Find where the given text appears and provide that cell's center as [x, y] coordinate. 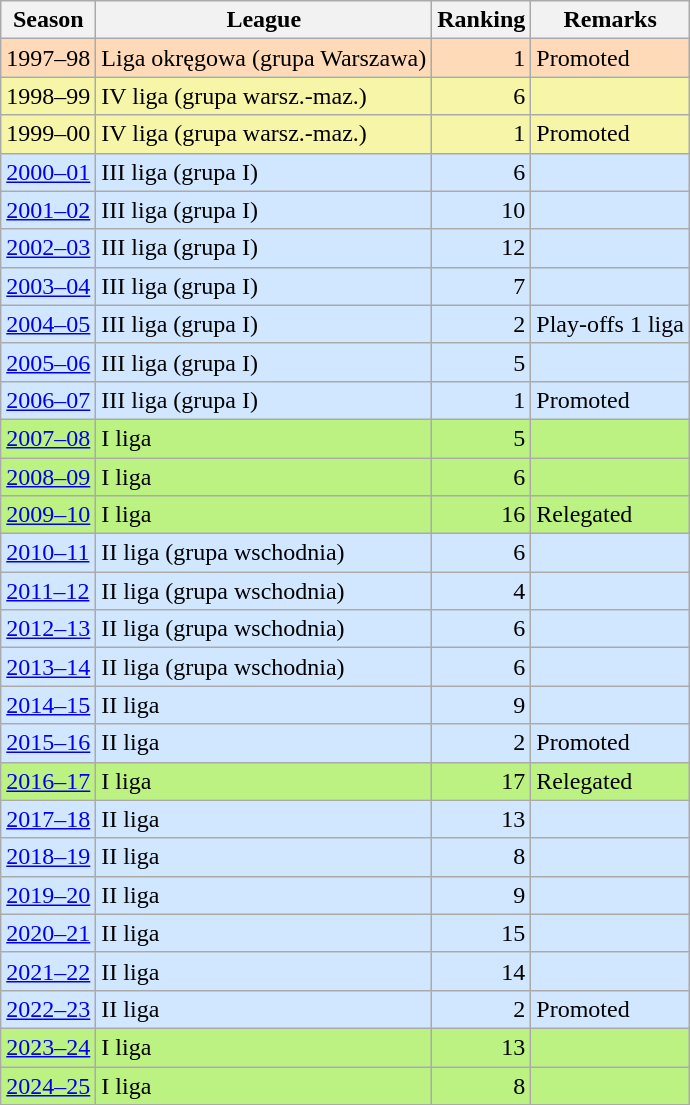
4 [482, 591]
2006–07 [48, 400]
2011–12 [48, 591]
2004–05 [48, 324]
7 [482, 286]
2016–17 [48, 781]
1997–98 [48, 58]
12 [482, 248]
Liga okręgowa (grupa Warszawa) [264, 58]
2014–15 [48, 705]
2020–21 [48, 933]
2015–16 [48, 743]
Remarks [610, 20]
2017–18 [48, 819]
2019–20 [48, 895]
2010–11 [48, 553]
2021–22 [48, 971]
16 [482, 515]
2013–14 [48, 667]
2012–13 [48, 629]
2001–02 [48, 210]
2007–08 [48, 438]
League [264, 20]
2003–04 [48, 286]
2018–19 [48, 857]
Play-offs 1 liga [610, 324]
2002–03 [48, 248]
2005–06 [48, 362]
Season [48, 20]
2023–24 [48, 1047]
17 [482, 781]
10 [482, 210]
2008–09 [48, 477]
2024–25 [48, 1085]
2000–01 [48, 172]
Ranking [482, 20]
1999–00 [48, 134]
14 [482, 971]
2022–23 [48, 1009]
15 [482, 933]
2009–10 [48, 515]
1998–99 [48, 96]
